Locate the cell with the specified text and output its [x, y] center coordinate. 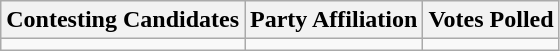
Contesting Candidates [123, 20]
Party Affiliation [334, 20]
Votes Polled [491, 20]
